Determine the [x, y] coordinate at the center of the cell enclosing the given text.  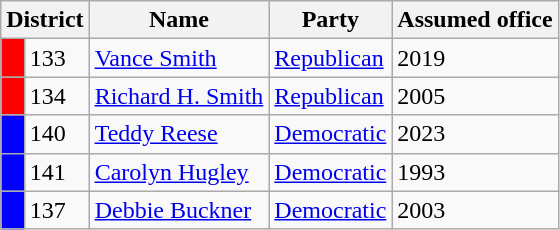
Teddy Reese [179, 134]
Name [179, 20]
2005 [475, 96]
2019 [475, 58]
2003 [475, 210]
141 [56, 172]
2023 [475, 134]
1993 [475, 172]
District [45, 20]
Carolyn Hugley [179, 172]
134 [56, 96]
140 [56, 134]
Richard H. Smith [179, 96]
Assumed office [475, 20]
Debbie Buckner [179, 210]
133 [56, 58]
137 [56, 210]
Vance Smith [179, 58]
Party [330, 20]
